For the text-containing cell, return its midpoint in [X, Y] coordinate format. 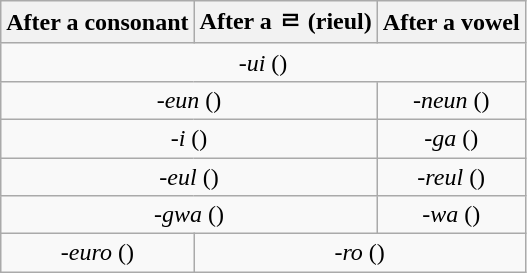
-euro () [98, 253]
-gwa () [190, 215]
-ro () [360, 253]
After a ㄹ (rieul) [286, 22]
After a consonant [98, 22]
-ga () [451, 138]
-wa () [451, 215]
After a vowel [451, 22]
-i () [190, 138]
-reul () [451, 177]
-neun () [451, 100]
-ui () [263, 62]
-eun () [190, 100]
-eul () [190, 177]
